From the cell containing the given text, extract its center point as (x, y) coordinate. 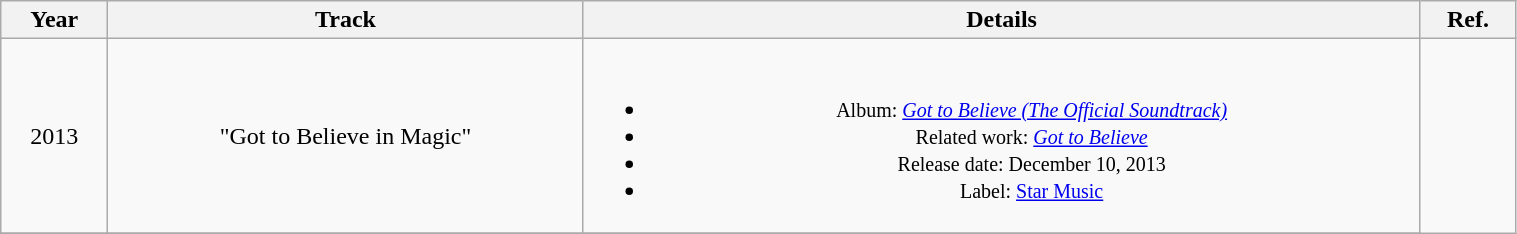
"Got to Believe in Magic" (346, 136)
Year (54, 20)
Details (1002, 20)
Track (346, 20)
Ref. (1468, 20)
Album: Got to Believe (The Official Soundtrack)Related work: Got to BelieveRelease date: December 10, 2013Label: Star Music (1002, 136)
2013 (54, 136)
